Locate the cell with the specified text and output its [x, y] center coordinate. 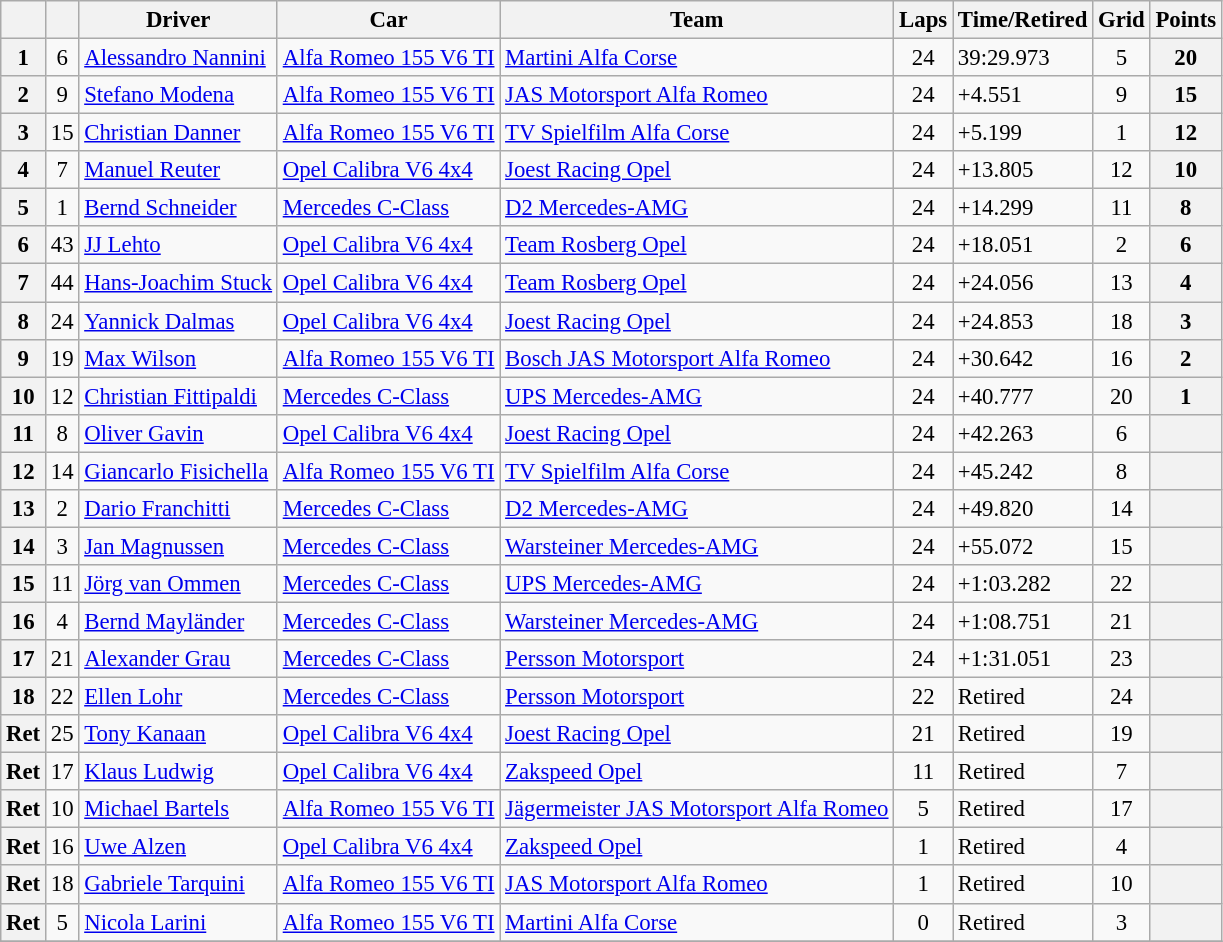
+18.051 [1023, 245]
+40.777 [1023, 396]
+1:03.282 [1023, 584]
Bernd Schneider [178, 208]
Giancarlo Fisichella [178, 471]
25 [62, 734]
+1:31.051 [1023, 659]
Hans-Joachim Stuck [178, 283]
Car [388, 20]
Uwe Alzen [178, 847]
+14.299 [1023, 208]
+45.242 [1023, 471]
Christian Danner [178, 133]
+5.199 [1023, 133]
43 [62, 245]
0 [924, 922]
44 [62, 283]
Alexander Grau [178, 659]
+24.056 [1023, 283]
Stefano Modena [178, 95]
+4.551 [1023, 95]
Bernd Mayländer [178, 621]
JJ Lehto [178, 245]
Laps [924, 20]
Michael Bartels [178, 809]
Time/Retired [1023, 20]
Jan Magnussen [178, 546]
Tony Kanaan [178, 734]
Manuel Reuter [178, 170]
Oliver Gavin [178, 433]
Points [1186, 20]
+13.805 [1023, 170]
+24.853 [1023, 321]
Jägermeister JAS Motorsport Alfa Romeo [697, 809]
Gabriele Tarquini [178, 885]
+42.263 [1023, 433]
+1:08.751 [1023, 621]
+55.072 [1023, 546]
Alessandro Nannini [178, 58]
Max Wilson [178, 358]
Grid [1122, 20]
Dario Franchitti [178, 509]
Ellen Lohr [178, 697]
Klaus Ludwig [178, 772]
Team [697, 20]
Bosch JAS Motorsport Alfa Romeo [697, 358]
39:29.973 [1023, 58]
Christian Fittipaldi [178, 396]
23 [1122, 659]
Driver [178, 20]
+30.642 [1023, 358]
Nicola Larini [178, 922]
Yannick Dalmas [178, 321]
+49.820 [1023, 509]
Jörg van Ommen [178, 584]
